Determine the [x, y] coordinate at the center of the cell enclosing the given text.  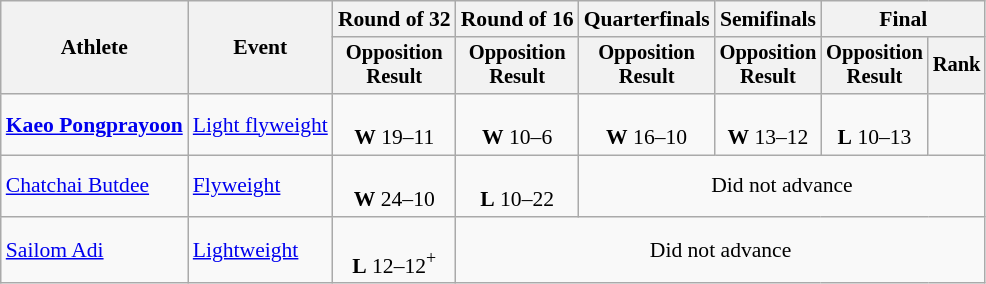
Semifinals [768, 19]
L 10–13 [874, 124]
Quarterfinals [647, 19]
W 24–10 [394, 186]
L 10–22 [518, 186]
Kaeo Pongprayoon [94, 124]
Round of 16 [518, 19]
W 10–6 [518, 124]
Flyweight [260, 186]
Athlete [94, 48]
Final [903, 19]
W 19–11 [394, 124]
W 13–12 [768, 124]
Rank [957, 66]
Chatchai Butdee [94, 186]
Round of 32 [394, 19]
L 12–12+ [394, 250]
W 16–10 [647, 124]
Event [260, 48]
Sailom Adi [94, 250]
Lightweight [260, 250]
Light flyweight [260, 124]
